Return (X, Y) of the center of cell containing provided text 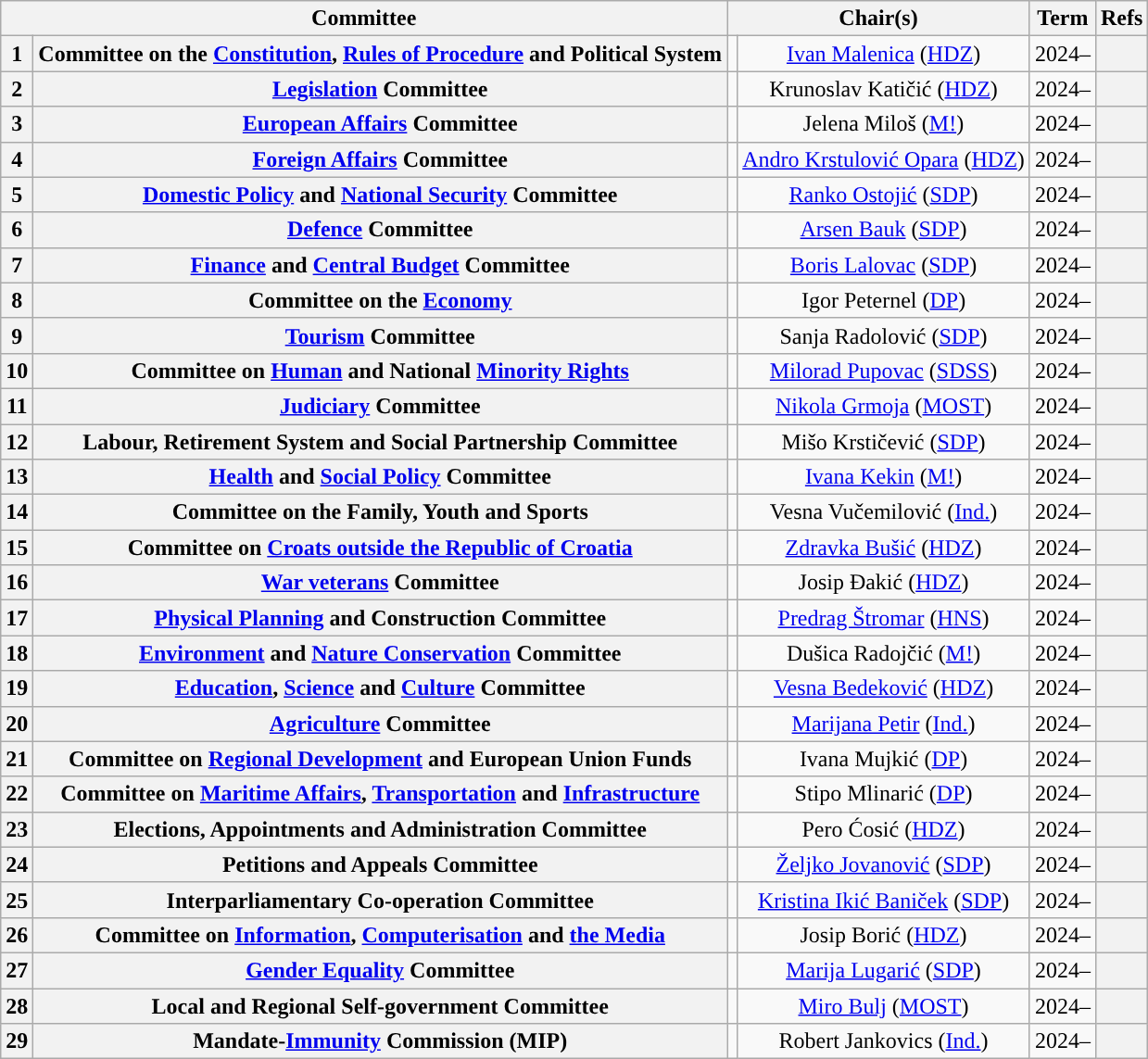
11 (17, 406)
Stipo Mlinarić (DP) (884, 794)
Education, Science and Culture Committee (380, 688)
Kristina Ikić Baniček (SDP) (884, 900)
6 (17, 230)
Marija Lugarić (SDP) (884, 970)
War veterans Committee (380, 583)
Agriculture Committee (380, 724)
2 (17, 89)
Nikola Grmoja (MOST) (884, 406)
27 (17, 970)
Krunoslav Katičić (HDZ) (884, 89)
5 (17, 195)
Foreign Affairs Committee (380, 159)
25 (17, 900)
23 (17, 829)
Elections, Appointments and Administration Committee (380, 829)
8 (17, 300)
Vesna Vučemilović (Ind.) (884, 512)
Committee on the Constitution, Rules of Procedure and Political System (380, 54)
Interparliamentary Co-operation Committee (380, 900)
Domestic Policy and National Security Committee (380, 195)
Term (1062, 19)
Labour, Retirement System and Social Partnership Committee (380, 442)
Ranko Ostojić (SDP) (884, 195)
13 (17, 477)
Igor Peternel (DP) (884, 300)
Chair(s) (878, 19)
Committee (364, 19)
Committee on the Economy (380, 300)
Physical Planning and Construction Committee (380, 618)
7 (17, 265)
Josip Borić (HDZ) (884, 935)
20 (17, 724)
Robert Jankovics (Ind.) (884, 1041)
Mandate-Immunity Commission (MIP) (380, 1041)
Health and Social Policy Committee (380, 477)
16 (17, 583)
26 (17, 935)
Committee on Human and National Minority Rights (380, 371)
Refs (1121, 19)
Legislation Committee (380, 89)
Ivan Malenica (HDZ) (884, 54)
17 (17, 618)
Mišo Krstičević (SDP) (884, 442)
Gender Equality Committee (380, 970)
Dušica Radojčić (M!) (884, 653)
Petitions and Appeals Committee (380, 864)
Committee on Croats outside the Republic of Croatia (380, 548)
Ivana Mujkić (DP) (884, 759)
Committee on Information, Computerisation and the Media (380, 935)
Josip Đakić (HDZ) (884, 583)
Milorad Pupovac (SDSS) (884, 371)
9 (17, 335)
Committee on Regional Development and European Union Funds (380, 759)
24 (17, 864)
Miro Bulj (MOST) (884, 1005)
Environment and Nature Conservation Committee (380, 653)
Tourism Committee (380, 335)
Committee on the Family, Youth and Sports (380, 512)
Vesna Bedeković (HDZ) (884, 688)
Boris Lalovac (SDP) (884, 265)
Zdravka Bušić (HDZ) (884, 548)
Andro Krstulović Opara (HDZ) (884, 159)
19 (17, 688)
Defence Committee (380, 230)
22 (17, 794)
Committee on Maritime Affairs, Transportation and Infrastructure (380, 794)
18 (17, 653)
21 (17, 759)
28 (17, 1005)
Predrag Štromar (HNS) (884, 618)
European Affairs Committee (380, 124)
14 (17, 512)
15 (17, 548)
12 (17, 442)
Jelena Miloš (M!) (884, 124)
1 (17, 54)
Marijana Petir (Ind.) (884, 724)
10 (17, 371)
4 (17, 159)
Ivana Kekin (M!) (884, 477)
Željko Jovanović (SDP) (884, 864)
Arsen Bauk (SDP) (884, 230)
3 (17, 124)
Finance and Central Budget Committee (380, 265)
Pero Ćosić (HDZ) (884, 829)
29 (17, 1041)
Judiciary Committee (380, 406)
Local and Regional Self-government Committee (380, 1005)
Sanja Radolović (SDP) (884, 335)
